Detect which cell encompasses the target text, then output its (X, Y) center coordinate. 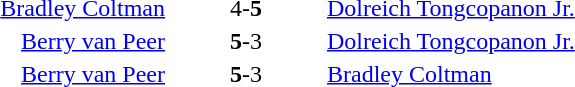
5-3 (246, 41)
